Return (x, y) of the center of cell containing provided text 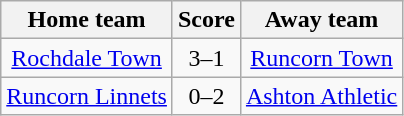
Rochdale Town (87, 58)
Away team (321, 20)
Ashton Athletic (321, 96)
Score (206, 20)
Runcorn Town (321, 58)
Runcorn Linnets (87, 96)
Home team (87, 20)
3–1 (206, 58)
0–2 (206, 96)
